Find where the given text appears and provide that cell's center as [X, Y] coordinate. 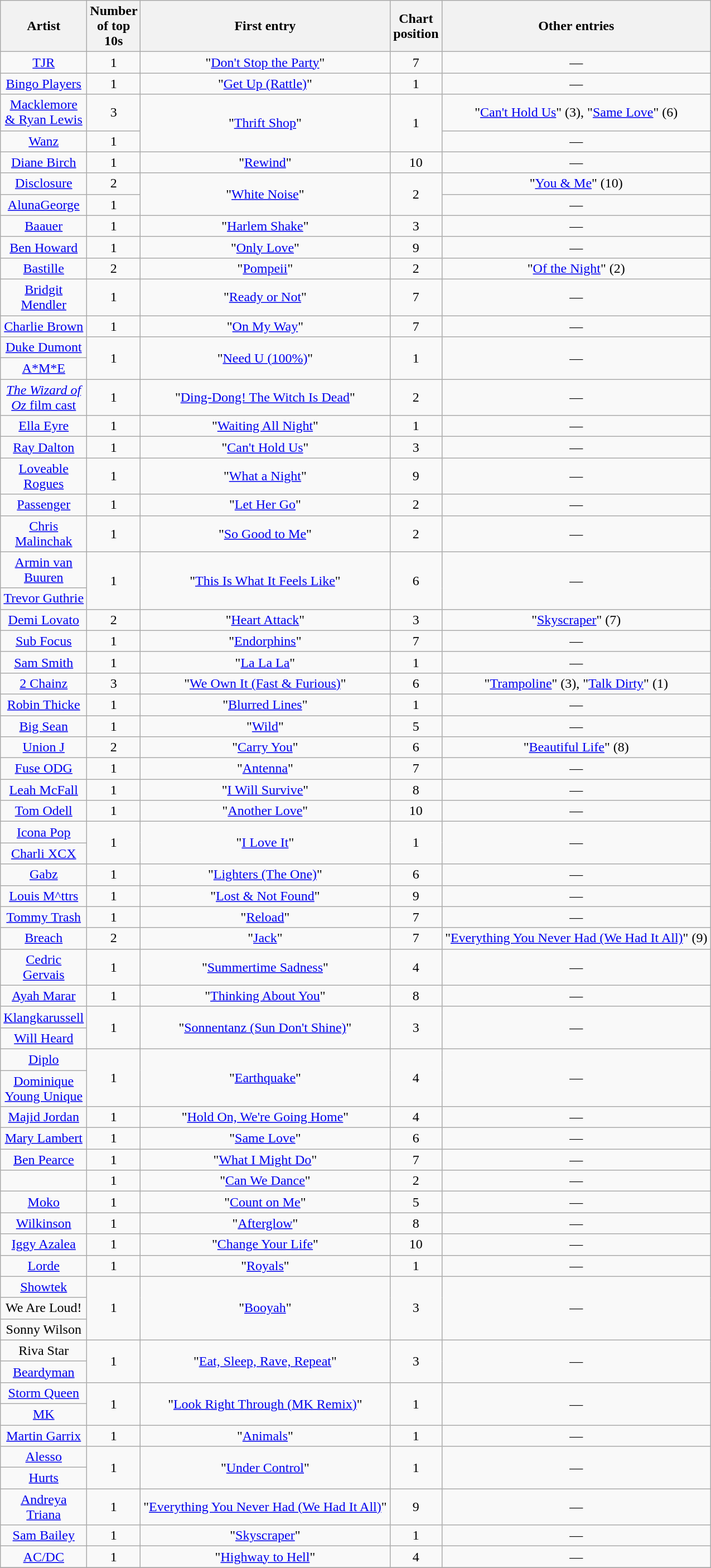
"Waiting All Night" [265, 426]
MK [43, 1414]
"Don't Stop the Party" [265, 62]
"Trampoline" (3), "Talk Dirty" (1) [577, 683]
Iggy Azalea [43, 1244]
First entry [265, 26]
Ben Pearce [43, 1160]
"We Own It (Fast & Furious)" [265, 683]
"Count on Me" [265, 1202]
Tom Odell [43, 811]
Other entries [577, 26]
"Rewind" [265, 162]
Robin Thicke [43, 705]
"Summertime Sadness" [265, 967]
Riva Star [43, 1350]
Sonny Wilson [43, 1329]
Loveable Rogues [43, 476]
Charlie Brown [43, 326]
"So Good to Me" [265, 533]
"Pompeii" [265, 268]
Sam Bailey [43, 1536]
"Antenna" [265, 769]
"Blurred Lines" [265, 705]
"Of the Night" (2) [577, 268]
"Only Love" [265, 247]
"Hold On, We're Going Home" [265, 1117]
AC/DC [43, 1557]
"Reload" [265, 917]
Diplo [43, 1059]
Dominique Young Unique [43, 1088]
Trevor Guthrie [43, 599]
"Look Right Through (MK Remix)" [265, 1403]
"Can't Hold Us" [265, 447]
"Highway to Hell" [265, 1557]
"This Is What It Feels Like" [265, 580]
"Royals" [265, 1266]
"Can We Dance" [265, 1181]
AlunaGeorge [43, 205]
"Thinking About You" [265, 996]
"Jack" [265, 938]
Duke Dumont [43, 348]
"Harlem Shake" [265, 226]
Moko [43, 1202]
"Carry You" [265, 747]
Bastille [43, 268]
"Eat, Sleep, Rave, Repeat" [265, 1361]
Lorde [43, 1266]
We Are Loud! [43, 1308]
Macklemore & Ryan Lewis [43, 113]
Louis M^ttrs [43, 896]
"Lost & Not Found" [265, 896]
Artist [43, 26]
Majid Jordan [43, 1117]
"Booyah" [265, 1308]
Ella Eyre [43, 426]
Number of top 10s [114, 26]
Wanz [43, 141]
Sub Focus [43, 641]
2 Chainz [43, 683]
"Animals" [265, 1435]
Storm Queen [43, 1393]
"Let Her Go" [265, 505]
"Change Your Life" [265, 1244]
"Thrift Shop" [265, 123]
"Get Up (Rattle)" [265, 84]
"Same Love" [265, 1138]
"Everything You Never Had (We Had It All)" (9) [577, 938]
Icona Pop [43, 832]
"On My Way" [265, 326]
"Can't Hold Us" (3), "Same Love" (6) [577, 113]
Bridgit Mendler [43, 297]
Hurts [43, 1478]
Ayah Marar [43, 996]
Bingo Players [43, 84]
Ben Howard [43, 247]
"Endorphins" [265, 641]
"Everything You Never Had (We Had It All)" [265, 1507]
"Under Control" [265, 1468]
"Earthquake" [265, 1078]
"I Will Survive" [265, 790]
"You & Me" (10) [577, 184]
"What I Might Do" [265, 1160]
Klangkarussell [43, 1017]
Disclosure [43, 184]
"Wild" [265, 726]
"La La La" [265, 662]
Showtek [43, 1287]
Alesso [43, 1457]
TJR [43, 62]
"Skyscraper" (7) [577, 620]
Fuse ODG [43, 769]
"Need U (100%)" [265, 358]
"Ding-Dong! The Witch Is Dead" [265, 397]
"Another Love" [265, 811]
Tommy Trash [43, 917]
Sam Smith [43, 662]
Big Sean [43, 726]
"I Love It" [265, 843]
A*M*E [43, 369]
Ray Dalton [43, 447]
Chris Malinchak [43, 533]
Baauer [43, 226]
"Ready or Not" [265, 297]
Beardyman [43, 1372]
Cedric Gervais [43, 967]
Gabz [43, 875]
Union J [43, 747]
Martin Garrix [43, 1435]
"White Noise" [265, 194]
The Wizard of Oz film cast [43, 397]
Chart position [416, 26]
"What a Night" [265, 476]
Leah McFall [43, 790]
Will Heard [43, 1038]
"Skyscraper" [265, 1536]
"Beautiful Life" (8) [577, 747]
"Sonnentanz (Sun Don't Shine)" [265, 1027]
"Afterglow" [265, 1223]
"Lighters (The One)" [265, 875]
Demi Lovato [43, 620]
Breach [43, 938]
Mary Lambert [43, 1138]
Armin van Buuren [43, 570]
Passenger [43, 505]
"Heart Attack" [265, 620]
Andreya Triana [43, 1507]
Diane Birch [43, 162]
Wilkinson [43, 1223]
Charli XCX [43, 853]
